Provide the [x, y] coordinate of the cell's center where the given text is located.  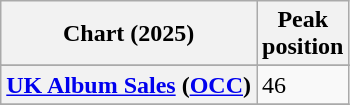
Peakposition [303, 34]
46 [303, 85]
UK Album Sales (OCC) [129, 85]
Chart (2025) [129, 34]
